Find where the given text appears and provide that cell's center as [x, y] coordinate. 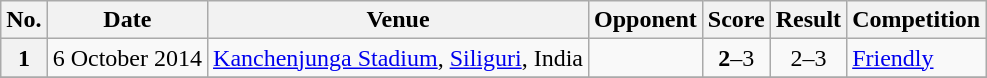
Result [808, 20]
6 October 2014 [127, 58]
Venue [398, 20]
Friendly [916, 58]
1 [24, 58]
Score [736, 20]
Date [127, 20]
Kanchenjunga Stadium, Siliguri, India [398, 58]
No. [24, 20]
Competition [916, 20]
Opponent [646, 20]
